Return [X, Y] of the center of cell containing provided text 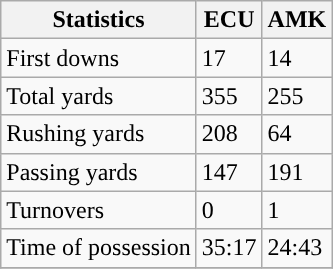
AMK [297, 20]
191 [297, 172]
Total yards [99, 96]
147 [229, 172]
255 [297, 96]
Rushing yards [99, 134]
First downs [99, 58]
0 [229, 210]
208 [229, 134]
Passing yards [99, 172]
24:43 [297, 248]
1 [297, 210]
17 [229, 58]
Turnovers [99, 210]
Time of possession [99, 248]
Statistics [99, 20]
355 [229, 96]
64 [297, 134]
ECU [229, 20]
14 [297, 58]
35:17 [229, 248]
